For the text-containing cell, return its midpoint in (x, y) coordinate format. 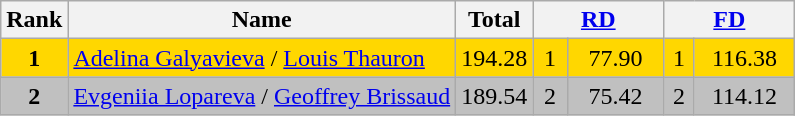
189.54 (494, 96)
Evgeniia Lopareva / Geoffrey Brissaud (262, 96)
FD (730, 20)
Adelina Galyavieva / Louis Thauron (262, 58)
194.28 (494, 58)
77.90 (616, 58)
116.38 (744, 58)
Rank (34, 20)
114.12 (744, 96)
Name (262, 20)
RD (598, 20)
Total (494, 20)
75.42 (616, 96)
